Detect which cell encompasses the target text, then output its [X, Y] center coordinate. 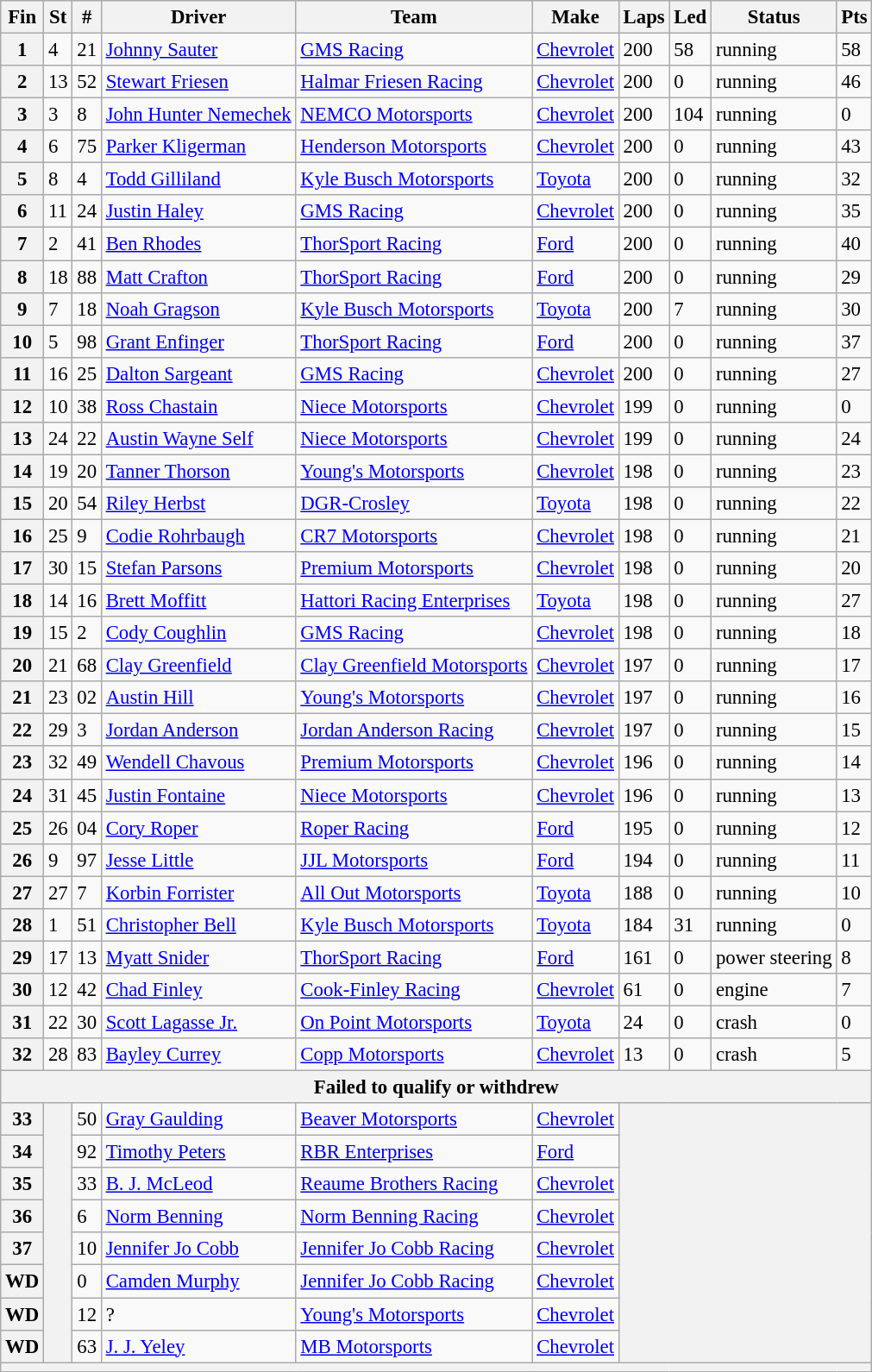
Laps [643, 17]
St [59, 17]
On Point Motorsports [414, 1022]
Ross Chastain [198, 406]
Cory Roper [198, 828]
MB Motorsports [414, 1346]
Status [775, 17]
Roper Racing [414, 828]
Austin Wayne Self [198, 439]
88 [86, 277]
Led [690, 17]
Hattori Racing Enterprises [414, 601]
Korbin Forrister [198, 893]
194 [643, 860]
63 [86, 1346]
75 [86, 147]
Failed to qualify or withdrew [436, 1087]
Reaume Brothers Racing [414, 1184]
Jesse Little [198, 860]
Justin Fontaine [198, 795]
Bayley Currey [198, 1055]
Team [414, 17]
RBR Enterprises [414, 1152]
Cody Coughlin [198, 633]
Matt Crafton [198, 277]
Jordan Anderson Racing [414, 730]
184 [643, 925]
51 [86, 925]
DGR-Crosley [414, 504]
41 [86, 244]
195 [643, 828]
power steering [775, 957]
68 [86, 666]
Scott Lagasse Jr. [198, 1022]
Clay Greenfield [198, 666]
49 [86, 763]
Johnny Sauter [198, 50]
42 [86, 990]
Henderson Motorsports [414, 147]
92 [86, 1152]
50 [86, 1119]
Stefan Parsons [198, 568]
43 [854, 147]
104 [690, 115]
Stewart Friesen [198, 82]
Wendell Chavous [198, 763]
Noah Gragson [198, 309]
02 [86, 698]
36 [22, 1217]
Codie Rohrbaugh [198, 536]
Cook-Finley Racing [414, 990]
Ben Rhodes [198, 244]
54 [86, 504]
34 [22, 1152]
John Hunter Nemechek [198, 115]
Austin Hill [198, 698]
engine [775, 990]
Pts [854, 17]
52 [86, 82]
Todd Gilliland [198, 179]
Myatt Snider [198, 957]
Camden Murphy [198, 1281]
Fin [22, 17]
Christopher Bell [198, 925]
Dalton Sargeant [198, 373]
# [86, 17]
Riley Herbst [198, 504]
CR7 Motorsports [414, 536]
JJL Motorsports [414, 860]
61 [643, 990]
Clay Greenfield Motorsports [414, 666]
Justin Haley [198, 211]
? [198, 1314]
Jordan Anderson [198, 730]
45 [86, 795]
83 [86, 1055]
All Out Motorsports [414, 893]
J. J. Yeley [198, 1346]
Chad Finley [198, 990]
Parker Kligerman [198, 147]
46 [854, 82]
Halmar Friesen Racing [414, 82]
161 [643, 957]
Gray Gaulding [198, 1119]
04 [86, 828]
Brett Moffitt [198, 601]
Beaver Motorsports [414, 1119]
B. J. McLeod [198, 1184]
98 [86, 341]
188 [643, 893]
Norm Benning Racing [414, 1217]
97 [86, 860]
Grant Enfinger [198, 341]
38 [86, 406]
Copp Motorsports [414, 1055]
Driver [198, 17]
40 [854, 244]
Norm Benning [198, 1217]
Jennifer Jo Cobb [198, 1250]
NEMCO Motorsports [414, 115]
Make [575, 17]
Timothy Peters [198, 1152]
Tanner Thorson [198, 471]
